Scan for the cell matching the given text and deliver its [X, Y] coordinate at center. 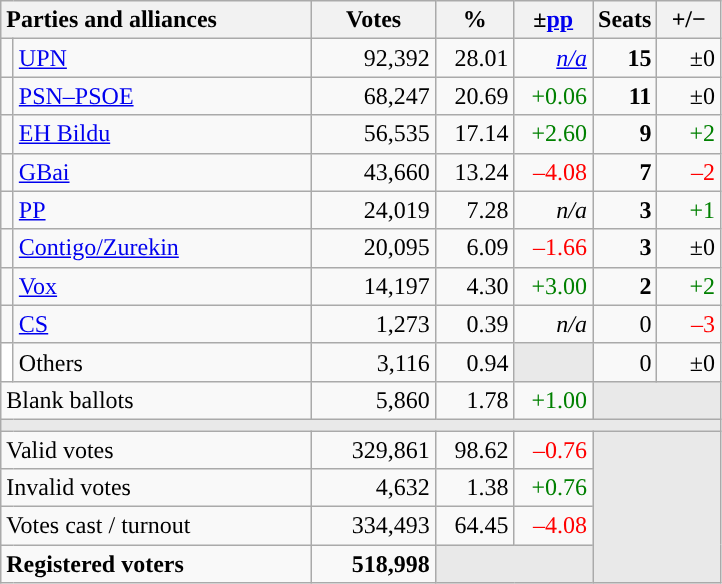
Parties and alliances [156, 20]
0.94 [474, 362]
+1 [689, 210]
–3 [689, 324]
±pp [554, 20]
PP [162, 210]
7 [624, 172]
5,860 [374, 400]
% [474, 20]
20.69 [474, 96]
Contigo/Zurekin [162, 248]
17.14 [474, 134]
+0.06 [554, 96]
92,392 [374, 58]
2 [624, 286]
+3.00 [554, 286]
43,660 [374, 172]
Votes cast / turnout [156, 526]
Vox [162, 286]
1.78 [474, 400]
329,861 [374, 449]
14,197 [374, 286]
+/− [689, 20]
Invalid votes [156, 488]
64.45 [474, 526]
+0.76 [554, 488]
Valid votes [156, 449]
0.39 [474, 324]
98.62 [474, 449]
1.38 [474, 488]
28.01 [474, 58]
UPN [162, 58]
4.30 [474, 286]
PSN–PSOE [162, 96]
68,247 [374, 96]
9 [624, 134]
Seats [624, 20]
–0.76 [554, 449]
6.09 [474, 248]
CS [162, 324]
4,632 [374, 488]
EH Bildu [162, 134]
334,493 [374, 526]
–1.66 [554, 248]
GBai [162, 172]
Blank ballots [156, 400]
–2 [689, 172]
Registered voters [156, 564]
24,019 [374, 210]
Others [162, 362]
+2.60 [554, 134]
20,095 [374, 248]
Votes [374, 20]
56,535 [374, 134]
13.24 [474, 172]
11 [624, 96]
1,273 [374, 324]
3,116 [374, 362]
518,998 [374, 564]
+1.00 [554, 400]
15 [624, 58]
7.28 [474, 210]
